Detect which cell encompasses the target text, then output its [X, Y] center coordinate. 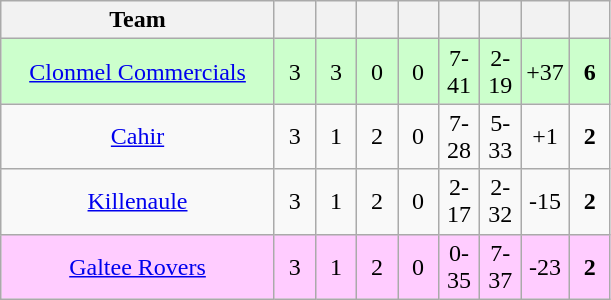
5-33 [500, 136]
-15 [546, 202]
7-28 [460, 136]
7-37 [500, 266]
2-19 [500, 72]
7-41 [460, 72]
+1 [546, 136]
Killenaule [138, 202]
Team [138, 20]
6 [590, 72]
Clonmel Commercials [138, 72]
0-35 [460, 266]
2-17 [460, 202]
Cahir [138, 136]
Galtee Rovers [138, 266]
-23 [546, 266]
+37 [546, 72]
2-32 [500, 202]
